Provide the (x, y) coordinate of the cell's center where the given text is located.  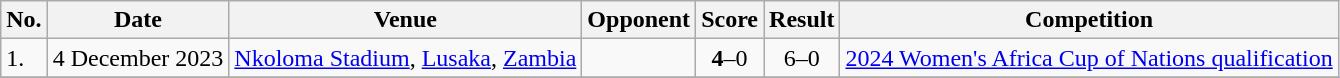
4 December 2023 (138, 58)
No. (24, 20)
Competition (1089, 20)
4–0 (730, 58)
Date (138, 20)
6–0 (802, 58)
2024 Women's Africa Cup of Nations qualification (1089, 58)
Venue (406, 20)
Result (802, 20)
1. (24, 58)
Opponent (639, 20)
Nkoloma Stadium, Lusaka, Zambia (406, 58)
Score (730, 20)
